For the text-containing cell, return its midpoint in (X, Y) coordinate format. 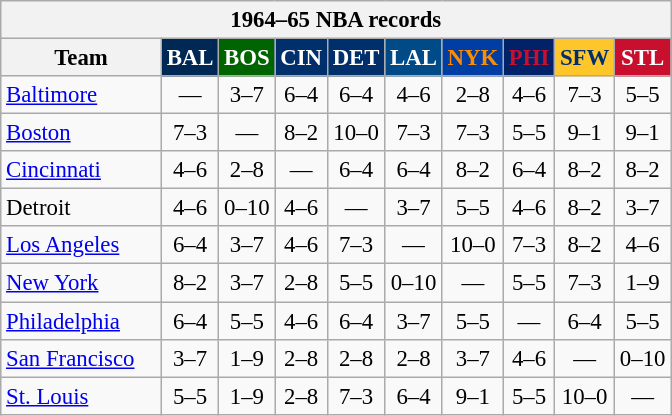
BAL (190, 58)
PHI (528, 58)
Philadelphia (82, 321)
Boston (82, 133)
Baltimore (82, 95)
New York (82, 283)
CIN (301, 58)
Los Angeles (82, 245)
St. Louis (82, 396)
NYK (472, 58)
DET (356, 58)
San Francisco (82, 358)
SFW (585, 58)
STL (643, 58)
Cincinnati (82, 170)
LAL (414, 58)
1964–65 NBA records (336, 20)
Detroit (82, 208)
BOS (247, 58)
Team (82, 58)
